Locate the cell with the specified text and output its [X, Y] center coordinate. 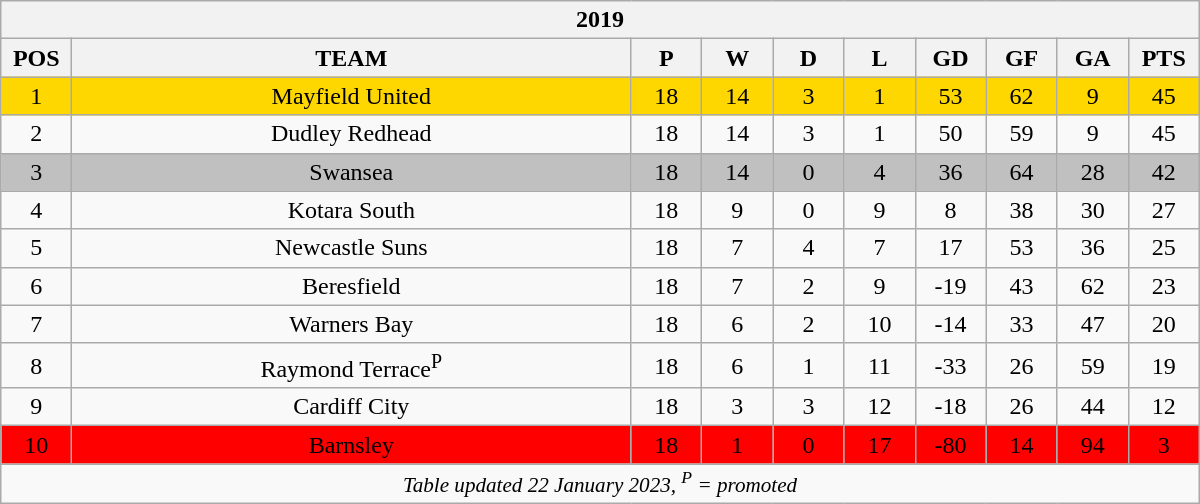
GA [1092, 58]
L [880, 58]
-18 [950, 407]
94 [1092, 445]
Mayfield United [352, 96]
Cardiff City [352, 407]
D [808, 58]
-33 [950, 366]
28 [1092, 172]
19 [1164, 366]
P [666, 58]
Swansea [352, 172]
Warners Bay [352, 324]
11 [880, 366]
-14 [950, 324]
Newcastle Suns [352, 248]
64 [1022, 172]
-19 [950, 286]
38 [1022, 210]
Beresfield [352, 286]
Kotara South [352, 210]
20 [1164, 324]
30 [1092, 210]
43 [1022, 286]
5 [36, 248]
Raymond TerraceP [352, 366]
27 [1164, 210]
GD [950, 58]
Dudley Redhead [352, 134]
44 [1092, 407]
25 [1164, 248]
PTS [1164, 58]
Barnsley [352, 445]
23 [1164, 286]
47 [1092, 324]
33 [1022, 324]
POS [36, 58]
Table updated 22 January 2023, P = promoted [600, 484]
42 [1164, 172]
50 [950, 134]
W [738, 58]
GF [1022, 58]
2019 [600, 20]
-80 [950, 445]
TEAM [352, 58]
